Provide the [X, Y] coordinate of the cell's center where the given text is located.  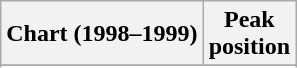
Peakposition [249, 34]
Chart (1998–1999) [102, 34]
